Locate the cell with the specified text and output its [X, Y] center coordinate. 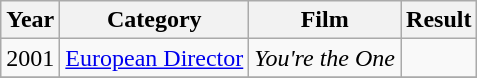
Category [154, 20]
Result [439, 20]
You're the One [325, 58]
European Director [154, 58]
2001 [30, 58]
Film [325, 20]
Year [30, 20]
